Extract the [X, Y] coordinate from the center of the cell holding the provided text.  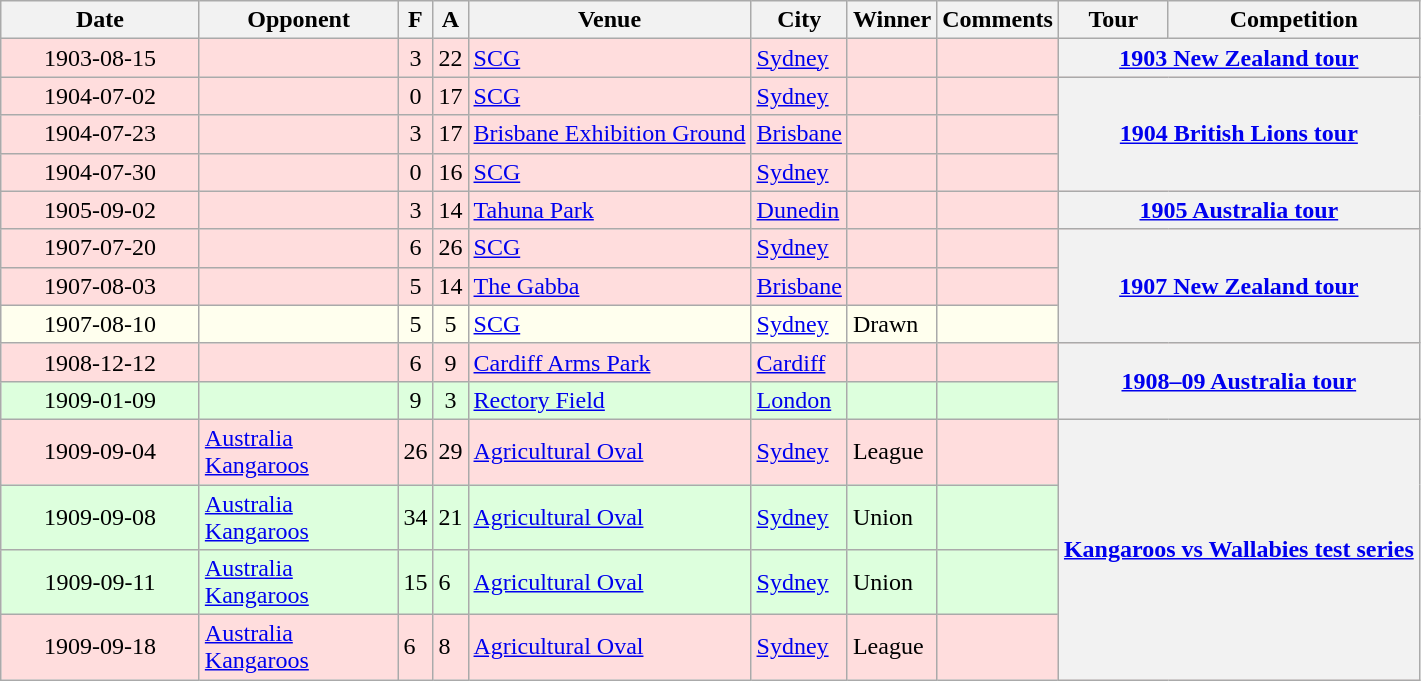
Winner [892, 20]
1907 New Zealand tour [1238, 286]
1907-08-03 [100, 286]
1904-07-30 [100, 172]
Brisbane Exhibition Ground [610, 134]
21 [450, 516]
16 [450, 172]
Tahuna Park [610, 210]
London [799, 400]
Cardiff [799, 362]
1907-08-10 [100, 324]
1909-01-09 [100, 400]
1909-09-18 [100, 648]
Comments [998, 20]
Opponent [298, 20]
1908–09 Australia tour [1238, 381]
City [799, 20]
F [416, 20]
29 [450, 452]
Venue [610, 20]
1907-07-20 [100, 248]
1904-07-02 [100, 96]
34 [416, 516]
Rectory Field [610, 400]
1904 British Lions tour [1238, 134]
Dunedin [799, 210]
1903 New Zealand tour [1238, 58]
22 [450, 58]
The Gabba [610, 286]
1909-09-11 [100, 582]
15 [416, 582]
Kangaroos vs Wallabies test series [1238, 549]
Drawn [892, 324]
1905-09-02 [100, 210]
8 [450, 648]
1909-09-08 [100, 516]
1903-08-15 [100, 58]
Cardiff Arms Park [610, 362]
Competition [1294, 20]
Date [100, 20]
Tour [1113, 20]
1909-09-04 [100, 452]
1905 Australia tour [1238, 210]
1904-07-23 [100, 134]
A [450, 20]
1908-12-12 [100, 362]
